Provide the (x, y) coordinate of the cell's center where the given text is located.  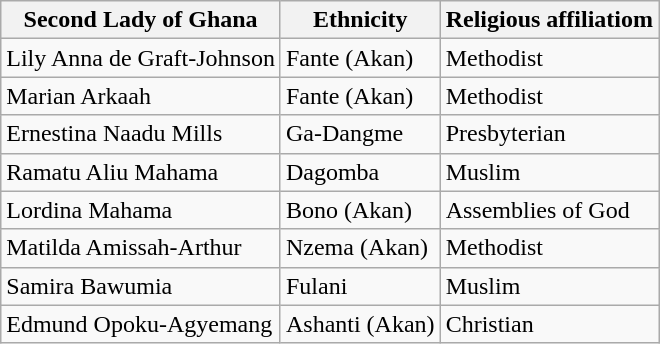
Christian (549, 324)
Ethnicity (360, 20)
Ashanti (Akan) (360, 324)
Second Lady of Ghana (141, 20)
Lordina Mahama (141, 210)
Ramatu Aliu Mahama (141, 172)
Nzema (Akan) (360, 248)
Dagomba (360, 172)
Ga-Dangme (360, 134)
Marian Arkaah (141, 96)
Samira Bawumia (141, 286)
Presbyterian (549, 134)
Religious affiliatiom (549, 20)
Edmund Opoku-Agyemang (141, 324)
Bono (Akan) (360, 210)
Assemblies of God (549, 210)
Lily Anna de Graft-Johnson (141, 58)
Ernestina Naadu Mills (141, 134)
Matilda Amissah-Arthur (141, 248)
Fulani (360, 286)
